From the cell containing the given text, extract its center point as (X, Y) coordinate. 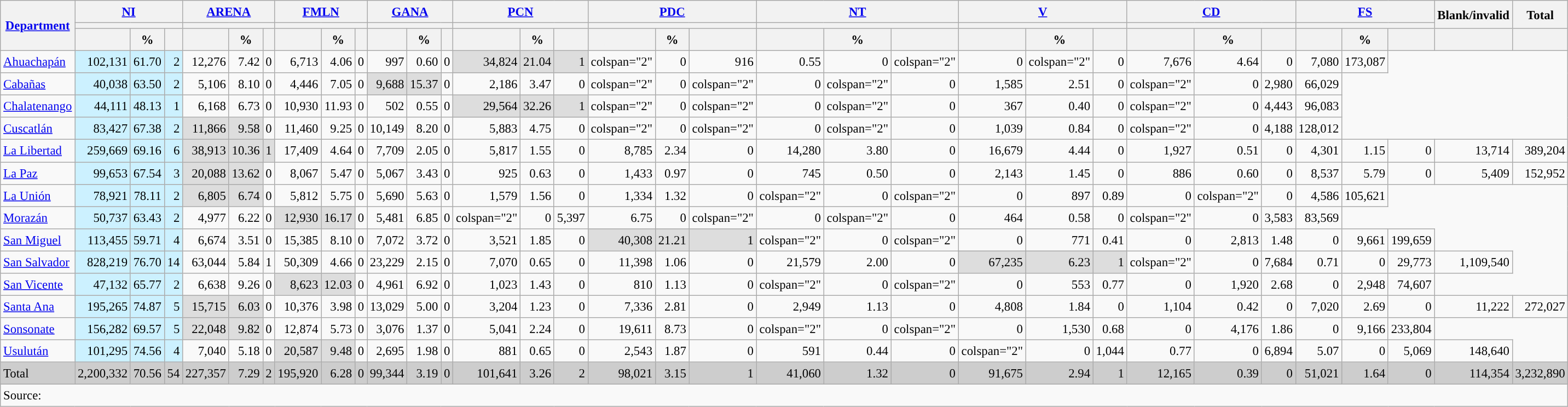
2,543 (622, 351)
2,186 (487, 84)
1.87 (672, 351)
3.47 (537, 84)
771 (1060, 240)
1.15 (1365, 151)
0.51 (1228, 151)
54 (173, 374)
7,709 (386, 151)
8.20 (424, 128)
1,044 (1110, 351)
98,021 (622, 374)
2.68 (1278, 285)
15,385 (298, 240)
0.41 (1110, 240)
7.42 (246, 62)
69.57 (147, 329)
2.81 (672, 307)
CD (1211, 12)
GANA (409, 12)
40,308 (622, 240)
810 (622, 285)
3.26 (537, 374)
29,773 (1411, 262)
2,200,332 (103, 374)
0.44 (857, 351)
7,336 (622, 307)
63.50 (147, 84)
5,106 (206, 84)
5.73 (338, 329)
1.84 (1060, 307)
102,131 (103, 62)
886 (1160, 173)
3,521 (487, 240)
3.98 (338, 307)
83,427 (103, 128)
6,638 (206, 285)
13,029 (386, 307)
50,309 (298, 262)
591 (790, 351)
2.94 (1060, 374)
14,280 (790, 151)
5.18 (246, 351)
195,265 (103, 307)
7,684 (1278, 262)
15,715 (206, 307)
4.75 (537, 128)
5,409 (1473, 173)
22,048 (206, 329)
2.00 (857, 262)
La Paz (38, 173)
1,433 (622, 173)
6.28 (338, 374)
4,977 (206, 218)
4,446 (298, 84)
114,354 (1473, 374)
1.85 (537, 240)
7.05 (338, 84)
8.73 (672, 329)
23,229 (386, 262)
21,579 (790, 262)
5,481 (386, 218)
10,376 (298, 307)
0.58 (1060, 218)
233,804 (1411, 329)
5,067 (386, 173)
925 (487, 173)
Cuscatlán (38, 128)
8,537 (1319, 173)
897 (1060, 195)
Ahuachapán (38, 62)
6.23 (1060, 262)
6 (173, 151)
2.69 (1365, 307)
20,587 (298, 351)
2,813 (1228, 240)
7,080 (1319, 62)
0.68 (1110, 329)
74.56 (147, 351)
2,980 (1278, 84)
4,586 (1319, 195)
2.15 (424, 262)
6.74 (246, 195)
997 (386, 62)
47,132 (103, 285)
San Salvador (38, 262)
6,713 (298, 62)
1,927 (1160, 151)
11,222 (1473, 307)
38,913 (206, 151)
0.40 (1060, 106)
40,038 (103, 84)
12,874 (298, 329)
19,611 (622, 329)
1.56 (537, 195)
6.03 (246, 307)
5.63 (424, 195)
8,067 (298, 173)
91,675 (992, 374)
70.56 (147, 374)
7,676 (1160, 62)
2,695 (386, 351)
1,039 (992, 128)
16.17 (338, 218)
1,920 (1228, 285)
Morazán (38, 218)
3.19 (424, 374)
74.87 (147, 307)
8,785 (622, 151)
9.58 (246, 128)
Chalatenango (38, 106)
272,027 (1540, 307)
0.71 (1319, 262)
11.93 (338, 106)
128,012 (1319, 128)
5,883 (487, 128)
1,579 (487, 195)
916 (722, 62)
5.79 (1365, 173)
10.36 (246, 151)
745 (790, 173)
7,040 (206, 351)
67.38 (147, 128)
0.97 (672, 173)
20,088 (206, 173)
195,920 (298, 374)
389,204 (1540, 151)
5,069 (1411, 351)
6.75 (622, 218)
227,357 (206, 374)
7,020 (1319, 307)
0.84 (1060, 128)
199,659 (1411, 240)
96,083 (1319, 106)
2,143 (992, 173)
3.51 (246, 240)
78.11 (147, 195)
59.71 (147, 240)
553 (1060, 285)
21.21 (672, 240)
4.06 (338, 62)
156,282 (103, 329)
29,564 (487, 106)
V (1043, 12)
0.89 (1110, 195)
2.51 (1060, 84)
74,607 (1411, 285)
16,679 (992, 151)
113,455 (103, 240)
6,674 (206, 240)
3.43 (424, 173)
105,621 (1365, 195)
6.92 (424, 285)
6,805 (206, 195)
La Libertad (38, 151)
2,949 (790, 307)
4,301 (1319, 151)
1.43 (537, 285)
13,714 (1473, 151)
9,661 (1365, 240)
0.63 (537, 173)
12.03 (338, 285)
828,219 (103, 262)
69.16 (147, 151)
9.48 (338, 351)
1,023 (487, 285)
502 (386, 106)
ARENA (229, 12)
1.98 (424, 351)
3.80 (857, 151)
5,817 (487, 151)
259,669 (103, 151)
4.66 (338, 262)
0.50 (857, 173)
51,021 (1319, 374)
0.39 (1228, 374)
101,295 (103, 351)
76.70 (147, 262)
Blank/invalid (1473, 14)
5,812 (298, 195)
9.25 (338, 128)
4,188 (1278, 128)
99,344 (386, 374)
5.47 (338, 173)
7.29 (246, 374)
148,640 (1473, 351)
1.64 (1365, 374)
San Vicente (38, 285)
152,952 (1540, 173)
1,585 (992, 84)
67.54 (147, 173)
Source: (784, 395)
5.75 (338, 195)
5.00 (424, 307)
11,460 (298, 128)
17,409 (298, 151)
Cabañas (38, 84)
La Unión (38, 195)
NT (857, 12)
10,930 (298, 106)
13.62 (246, 173)
1.23 (537, 307)
9.26 (246, 285)
367 (992, 106)
2.24 (537, 329)
101,641 (487, 374)
5.84 (246, 262)
FMLN (321, 12)
32.26 (537, 106)
7,072 (386, 240)
12,930 (298, 218)
4,176 (1228, 329)
4,443 (1278, 106)
34,824 (487, 62)
6,894 (1278, 351)
5,397 (571, 218)
15.37 (424, 84)
5,041 (487, 329)
48.13 (147, 106)
11,398 (622, 262)
1.55 (537, 151)
21.04 (537, 62)
1,104 (1160, 307)
44,111 (103, 106)
2.34 (672, 151)
173,087 (1365, 62)
2,948 (1365, 285)
2.05 (424, 151)
464 (992, 218)
6.85 (424, 218)
NI (129, 12)
7,070 (487, 262)
41,060 (790, 374)
PCN (521, 12)
6.22 (246, 218)
1.48 (1278, 240)
San Miguel (38, 240)
5.07 (1319, 351)
99,653 (103, 173)
5,690 (386, 195)
1,334 (622, 195)
12,276 (206, 62)
1.37 (424, 329)
Department (38, 26)
83,569 (1319, 218)
1,530 (1060, 329)
9,166 (1365, 329)
3,076 (386, 329)
50,737 (103, 218)
3 (173, 173)
1.45 (1060, 173)
67,235 (992, 262)
3.15 (672, 374)
FS (1365, 12)
65.77 (147, 285)
61.70 (147, 62)
Sonsonate (38, 329)
Usulután (38, 351)
0.42 (1228, 307)
78,921 (103, 195)
63.43 (147, 218)
3,204 (487, 307)
3.72 (424, 240)
10,149 (386, 128)
6,168 (206, 106)
8,623 (298, 285)
14 (173, 262)
9,688 (386, 84)
4,961 (386, 285)
3,583 (1278, 218)
6.73 (246, 106)
3,232,890 (1540, 374)
63,044 (206, 262)
881 (487, 351)
11,866 (206, 128)
9.82 (246, 329)
1.86 (1278, 329)
Santa Ana (38, 307)
1,109,540 (1473, 262)
PDC (672, 12)
4.44 (1060, 151)
4,808 (992, 307)
12,165 (1160, 374)
66,029 (1319, 84)
1.06 (672, 262)
